Detect which cell encompasses the target text, then output its (X, Y) center coordinate. 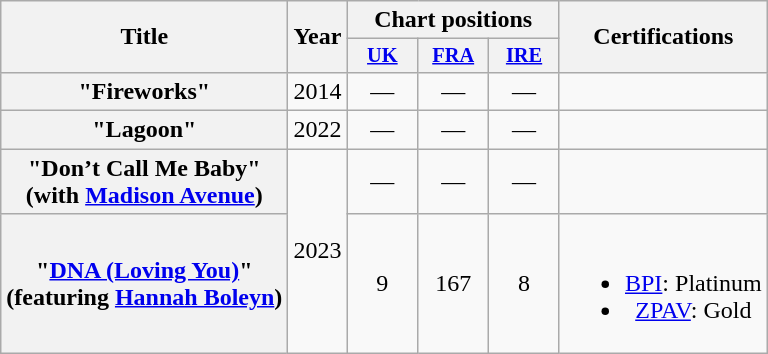
Title (144, 37)
2014 (318, 91)
FRA (454, 56)
"Lagoon" (144, 130)
8 (524, 284)
"DNA (Loving You)" (featuring Hannah Boleyn) (144, 284)
Certifications (663, 37)
UK (382, 56)
2022 (318, 130)
"Don’t Call Me Baby" (with Madison Avenue) (144, 182)
Year (318, 37)
IRE (524, 56)
Chart positions (454, 20)
9 (382, 284)
2023 (318, 252)
167 (454, 284)
BPI: PlatinumZPAV: Gold (663, 284)
"Fireworks" (144, 91)
